Provide the [x, y] coordinate of the cell's center where the given text is located.  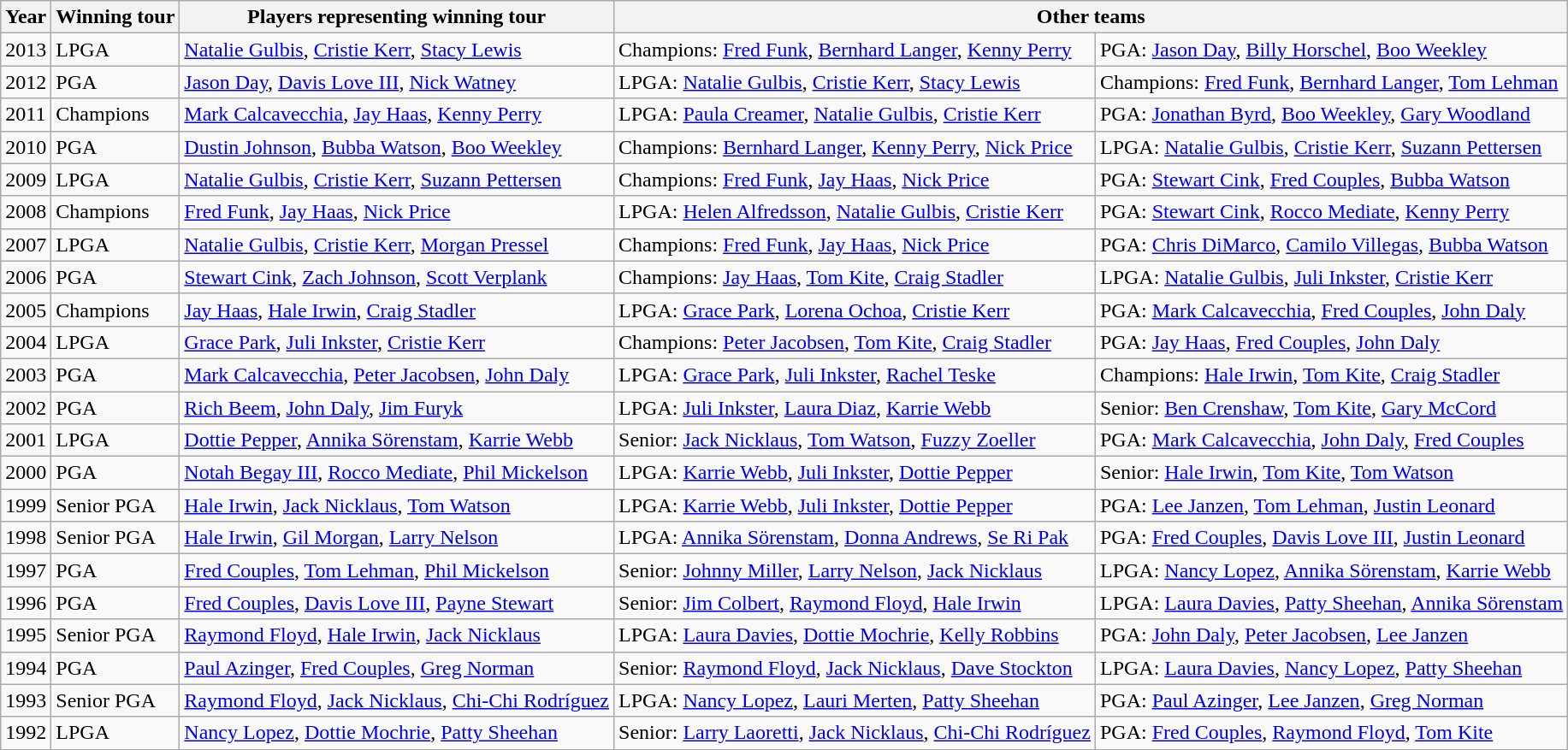
2010 [26, 147]
1993 [26, 700]
LPGA: Natalie Gulbis, Juli Inkster, Cristie Kerr [1331, 277]
Senior: Jack Nicklaus, Tom Watson, Fuzzy Zoeller [855, 440]
Notah Begay III, Rocco Mediate, Phil Mickelson [397, 473]
Natalie Gulbis, Cristie Kerr, Suzann Pettersen [397, 180]
Champions: Fred Funk, Bernhard Langer, Kenny Perry [855, 50]
Stewart Cink, Zach Johnson, Scott Verplank [397, 277]
PGA: Fred Couples, Raymond Floyd, Tom Kite [1331, 733]
Champions: Bernhard Langer, Kenny Perry, Nick Price [855, 147]
PGA: Jason Day, Billy Horschel, Boo Weekley [1331, 50]
PGA: John Daly, Peter Jacobsen, Lee Janzen [1331, 635]
LPGA: Nancy Lopez, Annika Sörenstam, Karrie Webb [1331, 570]
2006 [26, 277]
Senior: Jim Colbert, Raymond Floyd, Hale Irwin [855, 603]
Champions: Hale Irwin, Tom Kite, Craig Stadler [1331, 375]
LPGA: Paula Creamer, Natalie Gulbis, Cristie Kerr [855, 115]
PGA: Mark Calcavecchia, John Daly, Fred Couples [1331, 440]
2001 [26, 440]
Senior: Raymond Floyd, Jack Nicklaus, Dave Stockton [855, 668]
2003 [26, 375]
Rich Beem, John Daly, Jim Furyk [397, 408]
LPGA: Laura Davies, Patty Sheehan, Annika Sörenstam [1331, 603]
Mark Calcavecchia, Jay Haas, Kenny Perry [397, 115]
PGA: Chris DiMarco, Camilo Villegas, Bubba Watson [1331, 245]
1994 [26, 668]
PGA: Stewart Cink, Rocco Mediate, Kenny Perry [1331, 212]
Senior: Hale Irwin, Tom Kite, Tom Watson [1331, 473]
PGA: Stewart Cink, Fred Couples, Bubba Watson [1331, 180]
Paul Azinger, Fred Couples, Greg Norman [397, 668]
LPGA: Laura Davies, Dottie Mochrie, Kelly Robbins [855, 635]
PGA: Fred Couples, Davis Love III, Justin Leonard [1331, 538]
Year [26, 17]
PGA: Paul Azinger, Lee Janzen, Greg Norman [1331, 700]
LPGA: Natalie Gulbis, Cristie Kerr, Stacy Lewis [855, 82]
Mark Calcavecchia, Peter Jacobsen, John Daly [397, 375]
Other teams [1092, 17]
LPGA: Grace Park, Lorena Ochoa, Cristie Kerr [855, 310]
Hale Irwin, Gil Morgan, Larry Nelson [397, 538]
2011 [26, 115]
LPGA: Juli Inkster, Laura Diaz, Karrie Webb [855, 408]
1998 [26, 538]
Hale Irwin, Jack Nicklaus, Tom Watson [397, 505]
Fred Couples, Davis Love III, Payne Stewart [397, 603]
2012 [26, 82]
Champions: Fred Funk, Bernhard Langer, Tom Lehman [1331, 82]
Fred Couples, Tom Lehman, Phil Mickelson [397, 570]
Raymond Floyd, Jack Nicklaus, Chi-Chi Rodríguez [397, 700]
LPGA: Laura Davies, Nancy Lopez, Patty Sheehan [1331, 668]
Raymond Floyd, Hale Irwin, Jack Nicklaus [397, 635]
1999 [26, 505]
Fred Funk, Jay Haas, Nick Price [397, 212]
Champions: Peter Jacobsen, Tom Kite, Craig Stadler [855, 342]
1992 [26, 733]
Nancy Lopez, Dottie Mochrie, Patty Sheehan [397, 733]
Dottie Pepper, Annika Sörenstam, Karrie Webb [397, 440]
Grace Park, Juli Inkster, Cristie Kerr [397, 342]
LPGA: Annika Sörenstam, Donna Andrews, Se Ri Pak [855, 538]
Players representing winning tour [397, 17]
2005 [26, 310]
Winning tour [115, 17]
Natalie Gulbis, Cristie Kerr, Morgan Pressel [397, 245]
Senior: Larry Laoretti, Jack Nicklaus, Chi-Chi Rodríguez [855, 733]
Jason Day, Davis Love III, Nick Watney [397, 82]
Natalie Gulbis, Cristie Kerr, Stacy Lewis [397, 50]
LPGA: Grace Park, Juli Inkster, Rachel Teske [855, 375]
PGA: Mark Calcavecchia, Fred Couples, John Daly [1331, 310]
Dustin Johnson, Bubba Watson, Boo Weekley [397, 147]
2000 [26, 473]
PGA: Lee Janzen, Tom Lehman, Justin Leonard [1331, 505]
1997 [26, 570]
PGA: Jay Haas, Fred Couples, John Daly [1331, 342]
2007 [26, 245]
2004 [26, 342]
2002 [26, 408]
2009 [26, 180]
Senior: Ben Crenshaw, Tom Kite, Gary McCord [1331, 408]
Jay Haas, Hale Irwin, Craig Stadler [397, 310]
Senior: Johnny Miller, Larry Nelson, Jack Nicklaus [855, 570]
2013 [26, 50]
1995 [26, 635]
LPGA: Nancy Lopez, Lauri Merten, Patty Sheehan [855, 700]
Champions: Jay Haas, Tom Kite, Craig Stadler [855, 277]
LPGA: Natalie Gulbis, Cristie Kerr, Suzann Pettersen [1331, 147]
LPGA: Helen Alfredsson, Natalie Gulbis, Cristie Kerr [855, 212]
1996 [26, 603]
2008 [26, 212]
PGA: Jonathan Byrd, Boo Weekley, Gary Woodland [1331, 115]
